Locate the cell with the specified text and output its [X, Y] center coordinate. 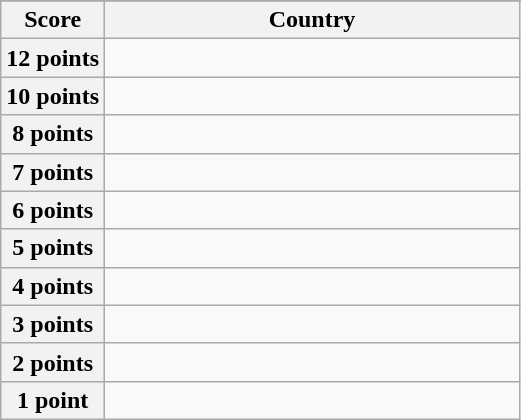
12 points [53, 58]
8 points [53, 134]
3 points [53, 324]
Score [53, 20]
1 point [53, 400]
5 points [53, 248]
10 points [53, 96]
6 points [53, 210]
4 points [53, 286]
Country [312, 20]
2 points [53, 362]
7 points [53, 172]
